Determine the (X, Y) coordinate at the center of the cell enclosing the given text.  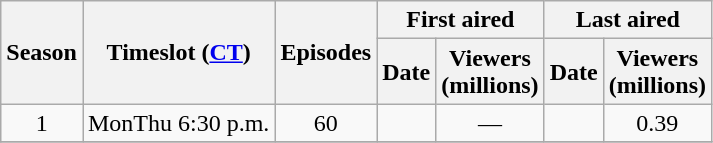
60 (326, 123)
1 (42, 123)
Last aired (628, 20)
0.39 (657, 123)
First aired (460, 20)
Episodes (326, 52)
Timeslot (CT) (178, 52)
MonThu 6:30 p.m. (178, 123)
— (490, 123)
Season (42, 52)
